For the text-containing cell, return its midpoint in (X, Y) coordinate format. 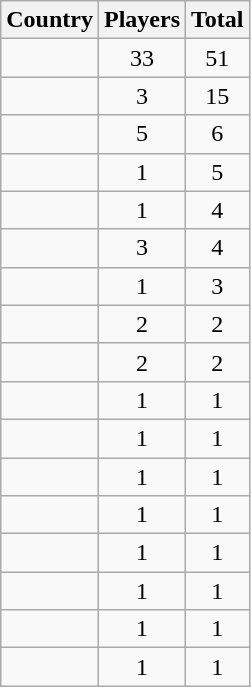
Country (50, 20)
33 (142, 58)
51 (218, 58)
Total (218, 20)
6 (218, 134)
15 (218, 96)
Players (142, 20)
